Locate the cell with the specified text and output its [x, y] center coordinate. 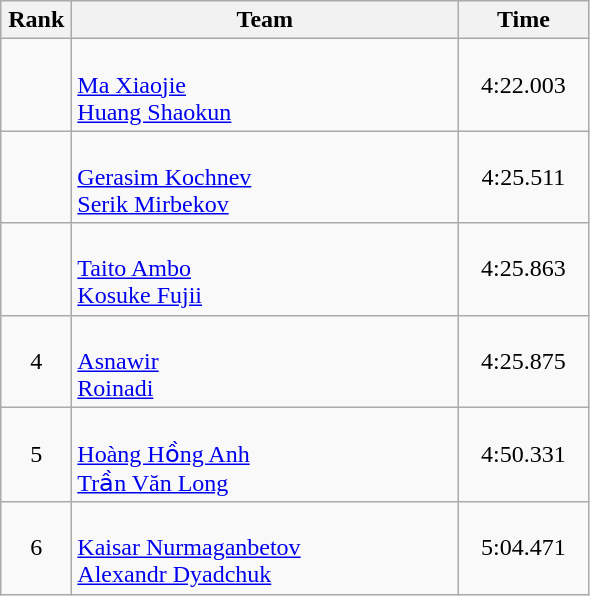
4:25.875 [524, 361]
Time [524, 20]
Kaisar NurmaganbetovAlexandr Dyadchuk [265, 548]
Team [265, 20]
4:50.331 [524, 454]
4:25.863 [524, 269]
4 [36, 361]
AsnawirRoinadi [265, 361]
Rank [36, 20]
Hoàng Hồng AnhTrần Văn Long [265, 454]
Taito AmboKosuke Fujii [265, 269]
Gerasim KochnevSerik Mirbekov [265, 177]
5:04.471 [524, 548]
6 [36, 548]
4:25.511 [524, 177]
5 [36, 454]
4:22.003 [524, 85]
Ma XiaojieHuang Shaokun [265, 85]
